Locate the cell with the specified text and output its (x, y) center coordinate. 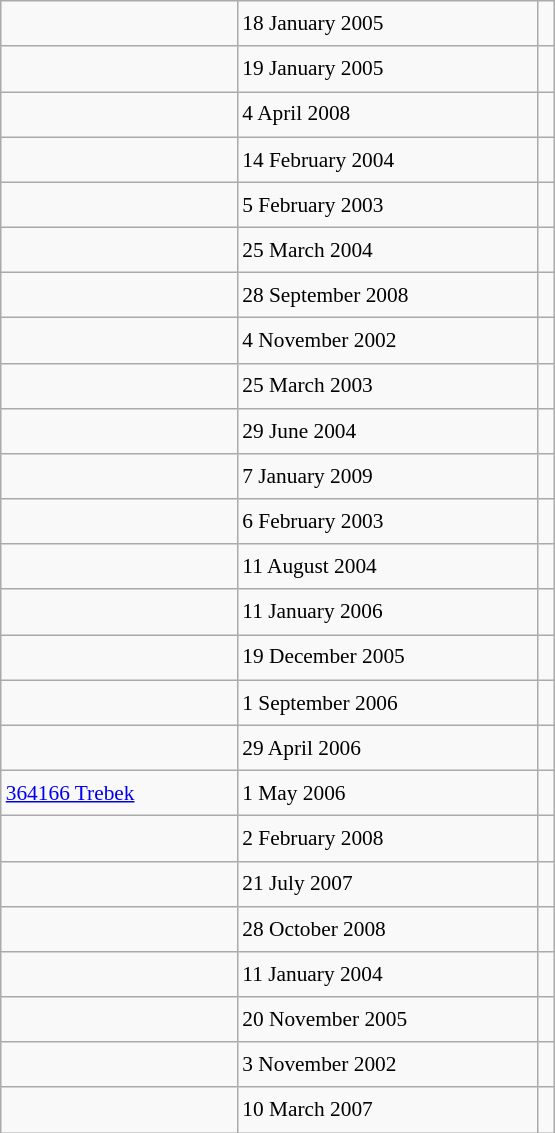
2 February 2008 (387, 838)
11 January 2006 (387, 612)
4 November 2002 (387, 340)
29 June 2004 (387, 430)
11 August 2004 (387, 566)
1 September 2006 (387, 702)
11 January 2004 (387, 974)
18 January 2005 (387, 24)
10 March 2007 (387, 1110)
6 February 2003 (387, 522)
28 September 2008 (387, 296)
7 January 2009 (387, 476)
3 November 2002 (387, 1064)
21 July 2007 (387, 884)
19 January 2005 (387, 68)
25 March 2004 (387, 250)
29 April 2006 (387, 748)
25 March 2003 (387, 386)
20 November 2005 (387, 1020)
28 October 2008 (387, 928)
19 December 2005 (387, 658)
4 April 2008 (387, 114)
14 February 2004 (387, 160)
1 May 2006 (387, 792)
364166 Trebek (120, 792)
5 February 2003 (387, 204)
